Provide the (X, Y) coordinate of the cell's center where the given text is located.  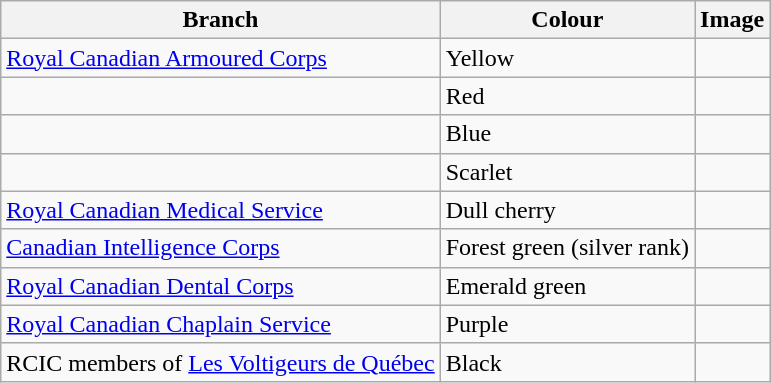
Branch (220, 20)
Royal Canadian Armoured Corps (220, 58)
Canadian Intelligence Corps (220, 248)
Forest green (silver rank) (567, 248)
Emerald green (567, 286)
Royal Canadian Medical Service (220, 210)
Red (567, 96)
Colour (567, 20)
Royal Canadian Dental Corps (220, 286)
Blue (567, 134)
RCIC members of Les Voltigeurs de Québec (220, 362)
Royal Canadian Chaplain Service (220, 324)
Scarlet (567, 172)
Purple (567, 324)
Dull cherry (567, 210)
Image (732, 20)
Black (567, 362)
Yellow (567, 58)
